From the cell containing the given text, extract its center point as (x, y) coordinate. 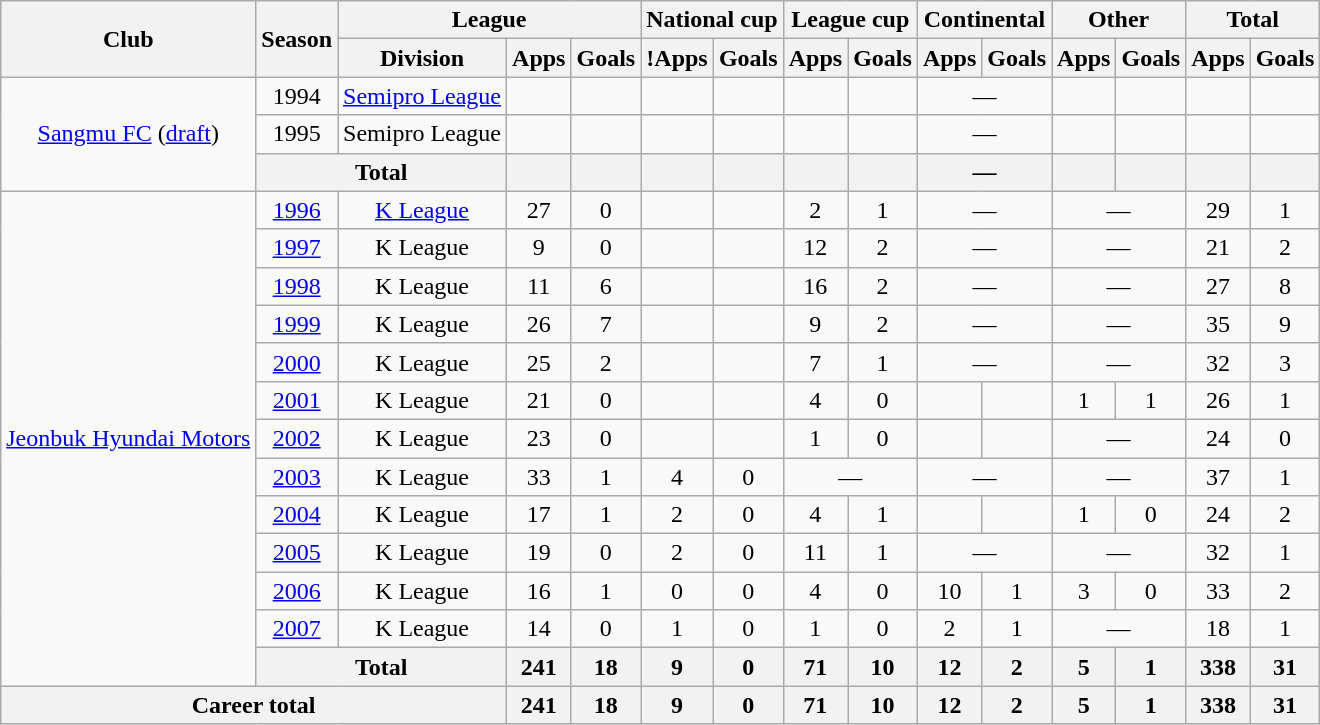
League (490, 20)
2005 (297, 553)
25 (539, 362)
8 (1285, 286)
23 (539, 438)
Sangmu FC (draft) (128, 134)
2003 (297, 477)
17 (539, 515)
Continental (984, 20)
2007 (297, 629)
2001 (297, 400)
29 (1218, 210)
Other (1119, 20)
Career total (254, 705)
League cup (850, 20)
2004 (297, 515)
2002 (297, 438)
1999 (297, 324)
National cup (712, 20)
1998 (297, 286)
!Apps (678, 58)
37 (1218, 477)
Club (128, 39)
1997 (297, 248)
Jeonbuk Hyundai Motors (128, 438)
2006 (297, 591)
6 (606, 286)
2000 (297, 362)
19 (539, 553)
35 (1218, 324)
14 (539, 629)
1996 (297, 210)
Division (422, 58)
1995 (297, 134)
Season (297, 39)
1994 (297, 96)
